For the text-containing cell, return its midpoint in (X, Y) coordinate format. 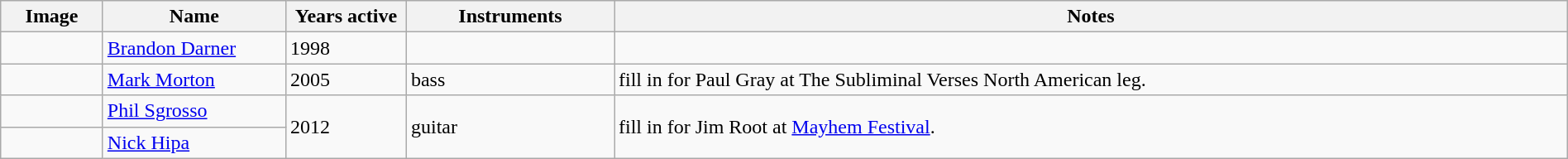
Nick Hipa (194, 142)
Notes (1090, 17)
fill in for Paul Gray at The Subliminal Verses North American leg. (1090, 79)
fill in for Jim Root at Mayhem Festival. (1090, 127)
bass (509, 79)
Name (194, 17)
Years active (346, 17)
Mark Morton (194, 79)
Image (52, 17)
guitar (509, 127)
Phil Sgrosso (194, 111)
2005 (346, 79)
Instruments (509, 17)
1998 (346, 48)
2012 (346, 127)
Brandon Darner (194, 48)
